Provide the [x, y] coordinate of the cell's center where the given text is located.  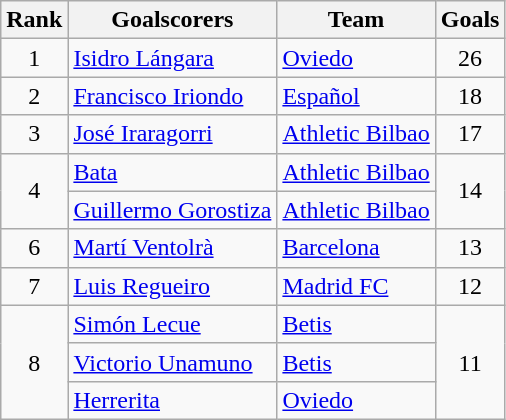
26 [470, 58]
Bata [172, 172]
18 [470, 96]
Guillermo Gorostiza [172, 210]
7 [34, 286]
13 [470, 248]
Madrid FC [356, 286]
1 [34, 58]
Goalscorers [172, 20]
Victorio Unamuno [172, 362]
Español [356, 96]
Simón Lecue [172, 324]
Isidro Lángara [172, 58]
Martí Ventolrà [172, 248]
Goals [470, 20]
Rank [34, 20]
11 [470, 362]
Barcelona [356, 248]
14 [470, 191]
Francisco Iriondo [172, 96]
José Iraragorri [172, 134]
12 [470, 286]
17 [470, 134]
6 [34, 248]
4 [34, 191]
8 [34, 362]
Herrerita [172, 400]
3 [34, 134]
Team [356, 20]
2 [34, 96]
Luis Regueiro [172, 286]
